Capture the cell that displays the provided text and extract its [X, Y] central coordinate. 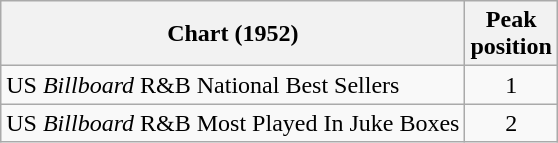
US Billboard R&B National Best Sellers [233, 85]
US Billboard R&B Most Played In Juke Boxes [233, 123]
2 [511, 123]
Peakposition [511, 34]
1 [511, 85]
Chart (1952) [233, 34]
